For the text-containing cell, return its midpoint in [x, y] coordinate format. 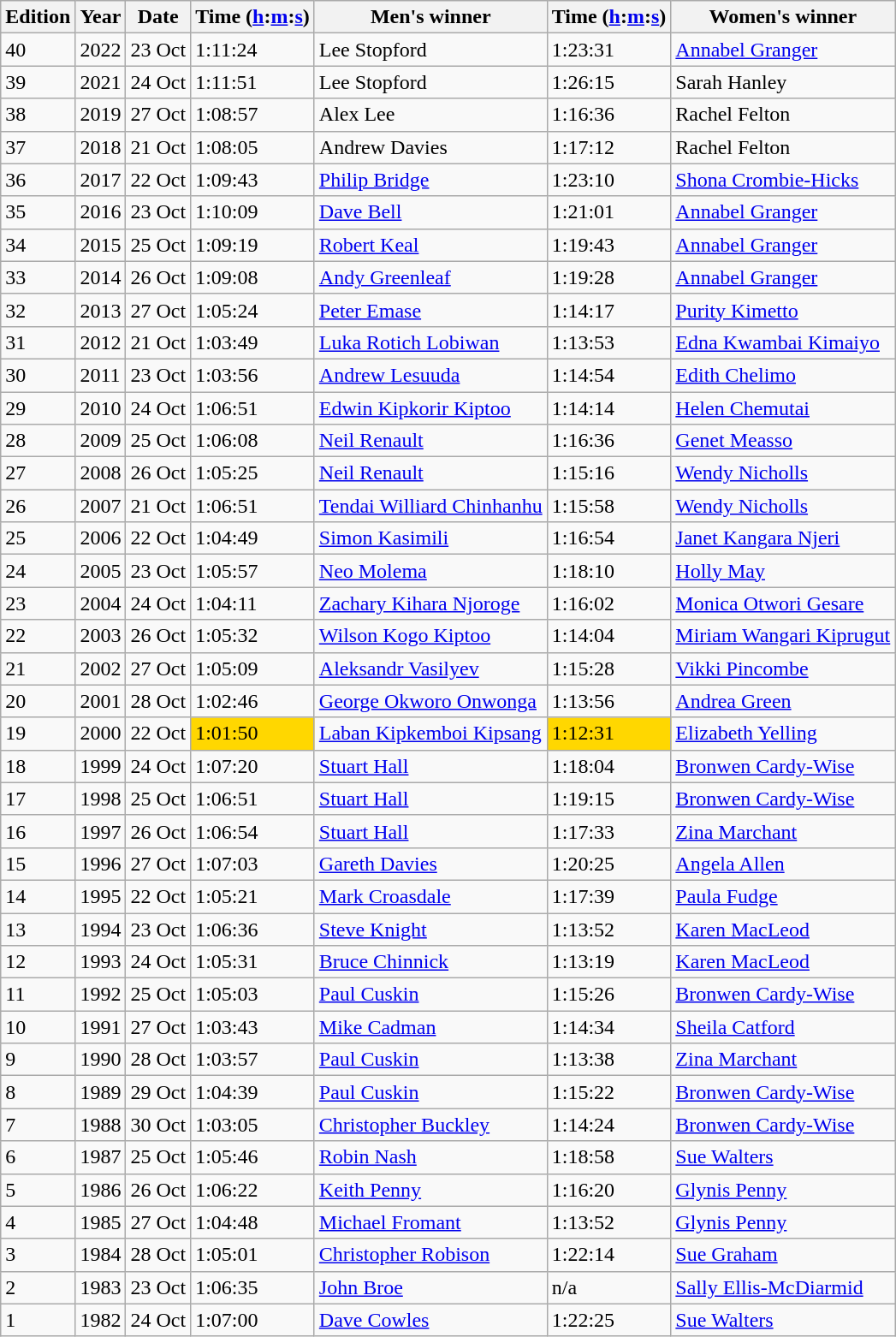
1:11:51 [253, 82]
1:16:02 [609, 603]
1986 [101, 1190]
18 [38, 766]
Christopher Buckley [430, 1125]
1:09:08 [253, 277]
2 [38, 1287]
1:17:39 [609, 896]
1:05:32 [253, 636]
Monica Otwori Gesare [783, 603]
1:07:03 [253, 864]
2015 [101, 245]
Edwin Kipkorir Kiptoo [430, 408]
31 [38, 342]
1993 [101, 962]
Andrea Green [783, 701]
1 [38, 1320]
32 [38, 310]
Mark Croasdale [430, 896]
Bruce Chinnick [430, 962]
1985 [101, 1222]
Sheila Catford [783, 1027]
1:06:36 [253, 929]
1:14:14 [609, 408]
Aleksandr Vasilyev [430, 668]
Edition [38, 17]
2006 [101, 538]
1:01:50 [253, 734]
1990 [101, 1060]
13 [38, 929]
1:03:43 [253, 1027]
2021 [101, 82]
1:05:31 [253, 962]
1:05:24 [253, 310]
2001 [101, 701]
2007 [101, 506]
1:04:49 [253, 538]
1:14:54 [609, 375]
Mike Cadman [430, 1027]
14 [38, 896]
2013 [101, 310]
Peter Emase [430, 310]
Andrew Davies [430, 147]
1:14:04 [609, 636]
Edna Kwambai Kimaiyo [783, 342]
1:19:15 [609, 799]
Genet Measso [783, 441]
1:05:25 [253, 473]
1:04:39 [253, 1092]
2018 [101, 147]
25 [38, 538]
1:16:20 [609, 1190]
35 [38, 212]
23 [38, 603]
Robert Keal [430, 245]
1991 [101, 1027]
Dave Bell [430, 212]
Wilson Kogo Kiptoo [430, 636]
1:07:00 [253, 1320]
2022 [101, 50]
3 [38, 1255]
8 [38, 1092]
Sarah Hanley [783, 82]
1:07:20 [253, 766]
Keith Penny [430, 1190]
Zachary Kihara Njoroge [430, 603]
15 [38, 864]
1989 [101, 1092]
26 [38, 506]
Helen Chemutai [783, 408]
1:02:46 [253, 701]
Janet Kangara Njeri [783, 538]
Women's winner [783, 17]
1997 [101, 831]
2003 [101, 636]
1:05:21 [253, 896]
1:05:09 [253, 668]
2017 [101, 180]
1984 [101, 1255]
Alex Lee [430, 115]
Shona Crombie-Hicks [783, 180]
1:11:24 [253, 50]
1998 [101, 799]
1987 [101, 1157]
1992 [101, 995]
2002 [101, 668]
2011 [101, 375]
Steve Knight [430, 929]
Year [101, 17]
33 [38, 277]
1:05:03 [253, 995]
Purity Kimetto [783, 310]
10 [38, 1027]
22 [38, 636]
Vikki Pincombe [783, 668]
1:13:19 [609, 962]
9 [38, 1060]
Andrew Lesuuda [430, 375]
1:03:57 [253, 1060]
Simon Kasimili [430, 538]
Sue Graham [783, 1255]
30 [38, 375]
34 [38, 245]
2019 [101, 115]
30 Oct [158, 1125]
1:19:28 [609, 277]
2000 [101, 734]
2009 [101, 441]
1:26:15 [609, 82]
27 [38, 473]
2008 [101, 473]
1996 [101, 864]
38 [38, 115]
Andy Greenleaf [430, 277]
1:15:28 [609, 668]
16 [38, 831]
1:13:38 [609, 1060]
1988 [101, 1125]
1:18:04 [609, 766]
1:23:10 [609, 180]
Robin Nash [430, 1157]
Dave Cowles [430, 1320]
24 [38, 571]
1982 [101, 1320]
1:04:48 [253, 1222]
Luka Rotich Lobiwan [430, 342]
1:14:24 [609, 1125]
Edith Chelimo [783, 375]
1:14:17 [609, 310]
1:13:53 [609, 342]
1:03:56 [253, 375]
Philip Bridge [430, 180]
1:10:09 [253, 212]
Sally Ellis-McDiarmid [783, 1287]
1:06:22 [253, 1190]
39 [38, 82]
1:22:25 [609, 1320]
1:15:58 [609, 506]
19 [38, 734]
George Okworo Onwonga [430, 701]
1:12:31 [609, 734]
Tendai Williard Chinhanhu [430, 506]
Elizabeth Yelling [783, 734]
1:09:19 [253, 245]
Michael Fromant [430, 1222]
1:20:25 [609, 864]
Laban Kipkemboi Kipsang [430, 734]
Angela Allen [783, 864]
John Broe [430, 1287]
1994 [101, 929]
1:05:46 [253, 1157]
1:06:08 [253, 441]
Holly May [783, 571]
1:13:56 [609, 701]
2014 [101, 277]
Miriam Wangari Kiprugut [783, 636]
1:17:12 [609, 147]
5 [38, 1190]
1:03:49 [253, 342]
1999 [101, 766]
1:08:05 [253, 147]
29 [38, 408]
1:23:31 [609, 50]
1:06:35 [253, 1287]
2010 [101, 408]
21 [38, 668]
1:06:54 [253, 831]
1995 [101, 896]
Paula Fudge [783, 896]
29 Oct [158, 1092]
1983 [101, 1287]
Neo Molema [430, 571]
36 [38, 180]
1:08:57 [253, 115]
1:18:10 [609, 571]
1:05:01 [253, 1255]
6 [38, 1157]
1:16:54 [609, 538]
1:03:05 [253, 1125]
1:15:22 [609, 1092]
17 [38, 799]
2016 [101, 212]
37 [38, 147]
1:18:58 [609, 1157]
40 [38, 50]
n/a [609, 1287]
12 [38, 962]
Christopher Robison [430, 1255]
1:15:26 [609, 995]
1:21:01 [609, 212]
20 [38, 701]
2005 [101, 571]
2004 [101, 603]
1:05:57 [253, 571]
2012 [101, 342]
11 [38, 995]
1:19:43 [609, 245]
1:17:33 [609, 831]
1:09:43 [253, 180]
Men's winner [430, 17]
Date [158, 17]
7 [38, 1125]
4 [38, 1222]
1:14:34 [609, 1027]
28 [38, 441]
Gareth Davies [430, 864]
1:22:14 [609, 1255]
1:15:16 [609, 473]
1:04:11 [253, 603]
